Provide the (X, Y) coordinate of the cell's center where the given text is located.  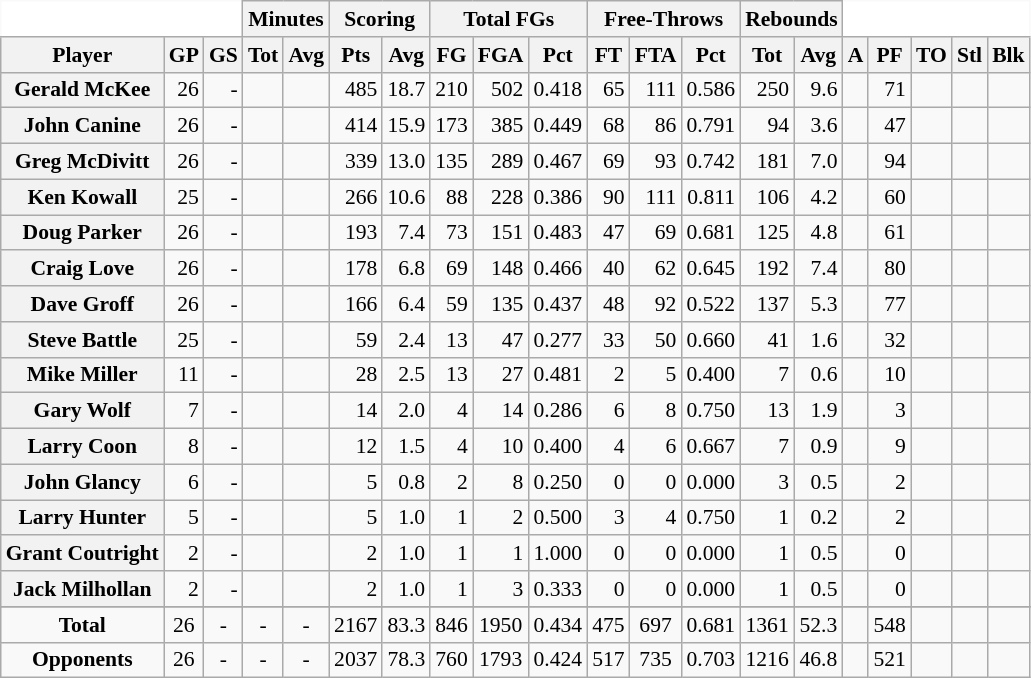
2.5 (406, 375)
181 (767, 162)
Player (82, 55)
0.811 (710, 197)
0.6 (818, 375)
93 (656, 162)
Ken Kowall (82, 197)
Doug Parker (82, 233)
28 (356, 375)
0.586 (710, 90)
385 (501, 126)
10.6 (406, 197)
50 (656, 340)
485 (356, 90)
1.6 (818, 340)
62 (656, 269)
0.277 (558, 340)
548 (890, 625)
178 (356, 269)
0.2 (818, 518)
0.8 (406, 482)
60 (890, 197)
52.3 (818, 625)
151 (501, 233)
697 (656, 625)
Steve Battle (82, 340)
GS (224, 55)
0.449 (558, 126)
0.660 (710, 340)
12 (356, 447)
11 (184, 375)
0.250 (558, 482)
Greg McDivitt (82, 162)
475 (608, 625)
15.9 (406, 126)
Dave Groff (82, 304)
1.000 (558, 554)
1.5 (406, 447)
Blk (1008, 55)
13.0 (406, 162)
Free-Throws (664, 19)
40 (608, 269)
Pts (356, 55)
4.8 (818, 233)
0.333 (558, 589)
517 (608, 660)
GP (184, 55)
173 (452, 126)
1793 (501, 660)
1216 (767, 660)
2037 (356, 660)
Stl (970, 55)
137 (767, 304)
Larry Hunter (82, 518)
TO (932, 55)
FGA (501, 55)
73 (452, 233)
0.703 (710, 660)
Opponents (82, 660)
78.3 (406, 660)
90 (608, 197)
414 (356, 126)
0.424 (558, 660)
250 (767, 90)
0.434 (558, 625)
339 (356, 162)
9 (890, 447)
48 (608, 304)
289 (501, 162)
2167 (356, 625)
71 (890, 90)
Craig Love (82, 269)
PF (890, 55)
Minutes (286, 19)
0.645 (710, 269)
92 (656, 304)
61 (890, 233)
0.522 (710, 304)
0.742 (710, 162)
192 (767, 269)
1.9 (818, 411)
46.8 (818, 660)
65 (608, 90)
FT (608, 55)
0.437 (558, 304)
0.481 (558, 375)
0.467 (558, 162)
266 (356, 197)
Grant Coutright (82, 554)
88 (452, 197)
521 (890, 660)
9.6 (818, 90)
Jack Milhollan (82, 589)
5.3 (818, 304)
Total (82, 625)
502 (501, 90)
2.0 (406, 411)
John Canine (82, 126)
1950 (501, 625)
Total FGs (508, 19)
83.3 (406, 625)
7.0 (818, 162)
2.4 (406, 340)
0.286 (558, 411)
68 (608, 126)
148 (501, 269)
FG (452, 55)
6.4 (406, 304)
760 (452, 660)
0.386 (558, 197)
0.9 (818, 447)
77 (890, 304)
FTA (656, 55)
0.418 (558, 90)
0.483 (558, 233)
Scoring (380, 19)
80 (890, 269)
193 (356, 233)
Gerald McKee (82, 90)
27 (501, 375)
32 (890, 340)
166 (356, 304)
Larry Coon (82, 447)
33 (608, 340)
18.7 (406, 90)
210 (452, 90)
Mike Miller (82, 375)
A (856, 55)
Rebounds (792, 19)
3.6 (818, 126)
0.500 (558, 518)
846 (452, 625)
4.2 (818, 197)
106 (767, 197)
228 (501, 197)
0.667 (710, 447)
1361 (767, 625)
41 (767, 340)
John Glancy (82, 482)
Gary Wolf (82, 411)
735 (656, 660)
0.791 (710, 126)
86 (656, 126)
6.8 (406, 269)
125 (767, 233)
0.466 (558, 269)
